Find where the given text appears and provide that cell's center as [X, Y] coordinate. 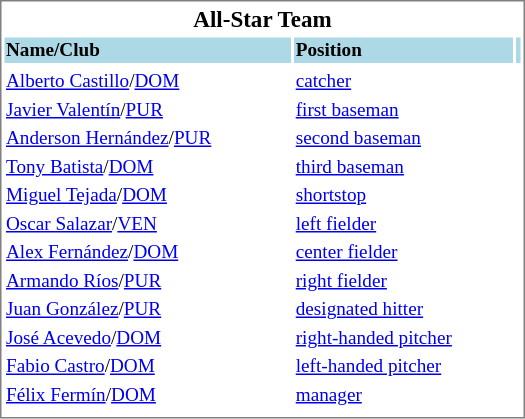
Alberto Castillo/DOM [148, 82]
right fielder [404, 281]
left fielder [404, 225]
Félix Fermín/DOM [148, 395]
Position [404, 51]
Juan González/PUR [148, 310]
Armando Ríos/PUR [148, 281]
second baseman [404, 139]
designated hitter [404, 310]
shortstop [404, 196]
Miguel Tejada/DOM [148, 196]
José Acevedo/DOM [148, 339]
Anderson Hernández/PUR [148, 139]
first baseman [404, 111]
right-handed pitcher [404, 339]
Javier Valentín/PUR [148, 111]
Fabio Castro/DOM [148, 367]
Name/Club [148, 51]
third baseman [404, 167]
All-Star Team [262, 19]
catcher [404, 82]
Tony Batista/DOM [148, 167]
manager [404, 395]
left-handed pitcher [404, 367]
Alex Fernández/DOM [148, 253]
center fielder [404, 253]
Oscar Salazar/VEN [148, 225]
